Output the [x, y] coordinate of the center of the cell containing the given text.  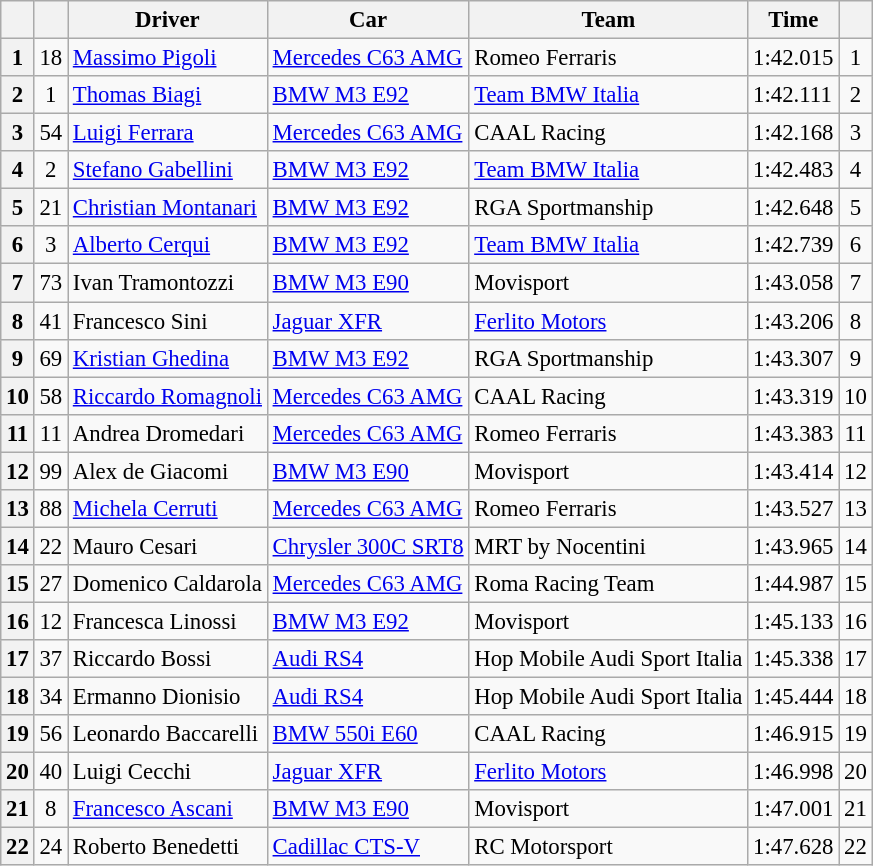
Roma Racing Team [608, 584]
Thomas Biagi [168, 95]
Driver [168, 20]
1:45.338 [794, 659]
1:42.168 [794, 133]
Michela Cerruti [168, 509]
1:47.001 [794, 809]
1:42.015 [794, 58]
88 [50, 509]
54 [50, 133]
1:44.987 [794, 584]
1:46.998 [794, 772]
1:43.319 [794, 396]
99 [50, 471]
Riccardo Bossi [168, 659]
Cadillac CTS-V [368, 847]
Christian Montanari [168, 208]
Francesca Linossi [168, 621]
1:42.739 [794, 245]
37 [50, 659]
Andrea Dromedari [168, 433]
Stefano Gabellini [168, 170]
Kristian Ghedina [168, 358]
24 [50, 847]
73 [50, 283]
MRT by Nocentini [608, 546]
27 [50, 584]
1:43.527 [794, 509]
1:42.483 [794, 170]
BMW 550i E60 [368, 734]
1:45.133 [794, 621]
Francesco Sini [168, 321]
Francesco Ascani [168, 809]
40 [50, 772]
Ermanno Dionisio [168, 697]
Alex de Giacomi [168, 471]
Chrysler 300C SRT8 [368, 546]
Mauro Cesari [168, 546]
1:43.965 [794, 546]
1:43.307 [794, 358]
1:42.648 [794, 208]
Domenico Caldarola [168, 584]
34 [50, 697]
Massimo Pigoli [168, 58]
1:43.414 [794, 471]
1:43.383 [794, 433]
Luigi Ferrara [168, 133]
Car [368, 20]
56 [50, 734]
Alberto Cerqui [168, 245]
Roberto Benedetti [168, 847]
1:43.206 [794, 321]
69 [50, 358]
1:43.058 [794, 283]
Time [794, 20]
1:47.628 [794, 847]
41 [50, 321]
1:42.111 [794, 95]
Luigi Cecchi [168, 772]
Team [608, 20]
1:46.915 [794, 734]
Leonardo Baccarelli [168, 734]
Riccardo Romagnoli [168, 396]
58 [50, 396]
RC Motorsport [608, 847]
1:45.444 [794, 697]
Ivan Tramontozzi [168, 283]
